Return (x, y) of the center of cell containing provided text 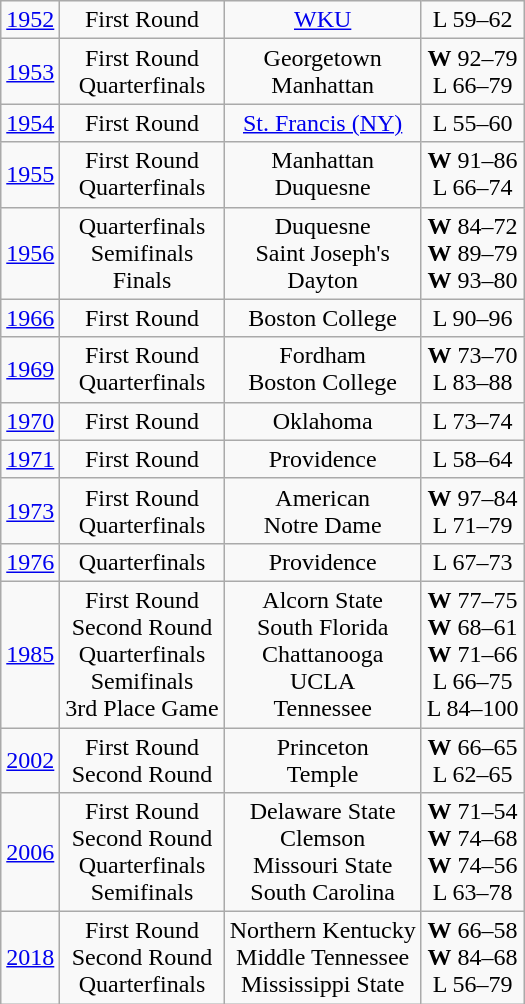
QuarterfinalsSemifinalsFinals (142, 253)
W 84–72W 89–79W 93–80 (472, 253)
AmericanNotre Dame (322, 510)
1976 (30, 562)
1969 (30, 370)
1952 (30, 20)
1971 (30, 459)
PrincetonTemple (322, 760)
1966 (30, 318)
1973 (30, 510)
FordhamBoston College (322, 370)
ManhattanDuquesne (322, 174)
1956 (30, 253)
Alcorn StateSouth FloridaChattanoogaUCLATennessee (322, 654)
2002 (30, 760)
First RoundSecond Round (142, 760)
W 92–79L 66–79 (472, 72)
Delaware StateClemsonMissouri StateSouth Carolina (322, 852)
2018 (30, 958)
W 77–75W 68–61W 71–66L 66–75L 84–100 (472, 654)
Boston College (322, 318)
W 66–58W 84–68L 56–79 (472, 958)
W 73–70L 83–88 (472, 370)
St. Francis (NY) (322, 123)
W 71–54W 74–68W 74–56L 63–78 (472, 852)
First RoundSecond RoundQuarterfinals (142, 958)
L 58–64 (472, 459)
First RoundSecond RoundQuarterfinalsSemifinals3rd Place Game (142, 654)
L 55–60 (472, 123)
Oklahoma (322, 421)
Quarterfinals (142, 562)
First RoundSecond RoundQuarterfinalsSemifinals (142, 852)
L 59–62 (472, 20)
WKU (322, 20)
W 91–86L 66–74 (472, 174)
W 97–84L 71–79 (472, 510)
DuquesneSaint Joseph'sDayton (322, 253)
1953 (30, 72)
L 73–74 (472, 421)
1985 (30, 654)
GeorgetownManhattan (322, 72)
W 66–65L 62–65 (472, 760)
L 90–96 (472, 318)
Northern KentuckyMiddle TennesseeMississippi State (322, 958)
2006 (30, 852)
1954 (30, 123)
L 67–73 (472, 562)
1955 (30, 174)
1970 (30, 421)
